Return the [X, Y] coordinate for the center point of the cell that contains the specified text.  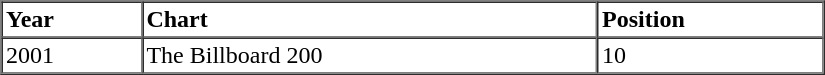
The Billboard 200 [370, 56]
10 [711, 56]
Year [72, 20]
Position [711, 20]
2001 [72, 56]
Chart [370, 20]
